Provide the (x, y) coordinate of the cell's center where the given text is located.  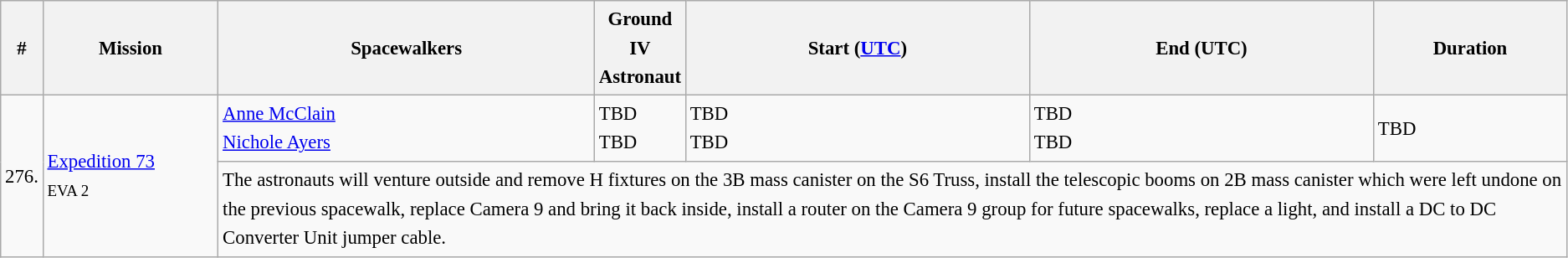
Ground IV Astronaut (639, 49)
276. (22, 176)
Anne McClain Nichole Ayers (407, 129)
# (22, 49)
Duration (1469, 49)
TBD (1469, 129)
End (UTC) (1202, 49)
Expedition 73EVA 2 (131, 176)
Spacewalkers (407, 49)
Start (UTC) (857, 49)
TBD TBD (639, 129)
Mission (131, 49)
